Output the [X, Y] coordinate of the center of the cell containing the given text.  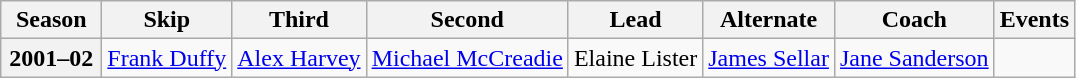
James Sellar [769, 58]
Jane Sanderson [914, 58]
Michael McCreadie [467, 58]
Coach [914, 20]
Season [52, 20]
Events [1034, 20]
Lead [635, 20]
Skip [167, 20]
Third [299, 20]
Second [467, 20]
2001–02 [52, 58]
Alternate [769, 20]
Frank Duffy [167, 58]
Elaine Lister [635, 58]
Alex Harvey [299, 58]
